Detect which cell encompasses the target text, then output its [X, Y] center coordinate. 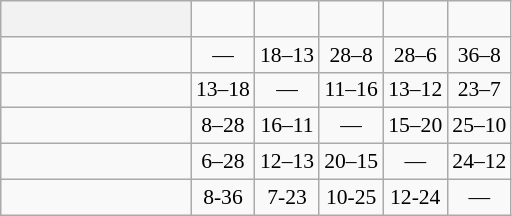
7-23 [287, 197]
16–11 [287, 126]
28–8 [351, 55]
8-36 [223, 197]
24–12 [479, 162]
23–7 [479, 90]
13–12 [415, 90]
13–18 [223, 90]
12–13 [287, 162]
18–13 [287, 55]
10-25 [351, 197]
6–28 [223, 162]
15–20 [415, 126]
8–28 [223, 126]
28–6 [415, 55]
11–16 [351, 90]
25–10 [479, 126]
20–15 [351, 162]
36–8 [479, 55]
12-24 [415, 197]
